Locate the cell with the specified text and output its [X, Y] center coordinate. 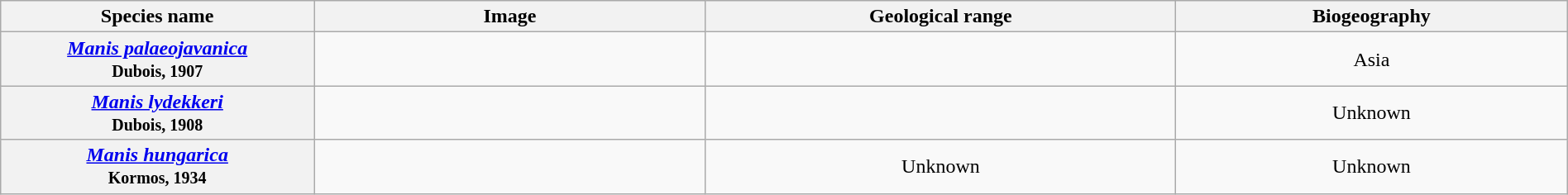
Species name [157, 17]
Manis palaeojavanicaDubois, 1907 [157, 59]
Image [510, 17]
Manis hungaricaKormos, 1934 [157, 167]
Geological range [940, 17]
Biogeography [1372, 17]
Asia [1372, 59]
Manis lydekkeriDubois, 1908 [157, 112]
